Provide the (x, y) coordinate of the cell's center where the given text is located.  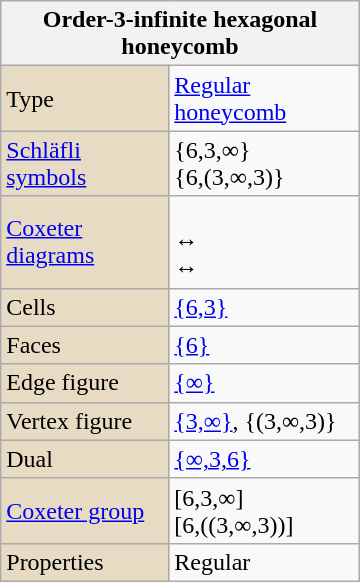
{∞} (264, 383)
{∞,3,6} (264, 459)
Coxeter group (85, 510)
Properties (85, 562)
{3,∞}, {(3,∞,3)} (264, 421)
Vertex figure (85, 421)
Dual (85, 459)
Edge figure (85, 383)
Schläfli symbols (85, 164)
{6,3} (264, 307)
Coxeter diagrams (85, 242)
Regular (264, 562)
[6,3,∞][6,((3,∞,3))] (264, 510)
Type (85, 98)
Cells (85, 307)
{6} (264, 345)
Faces (85, 345)
{6,3,∞}{6,(3,∞,3)} (264, 164)
↔ ↔ (264, 242)
Regular honeycomb (264, 98)
Order-3-infinite hexagonal honeycomb (180, 34)
